Return the [X, Y] coordinate for the center point of the cell that contains the specified text.  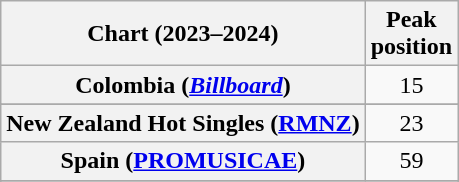
23 [411, 123]
Chart (2023–2024) [183, 34]
59 [411, 161]
Colombia (Billboard) [183, 85]
15 [411, 85]
Peakposition [411, 34]
New Zealand Hot Singles (RMNZ) [183, 123]
Spain (PROMUSICAE) [183, 161]
